Extract the [X, Y] coordinate from the center of the cell holding the provided text.  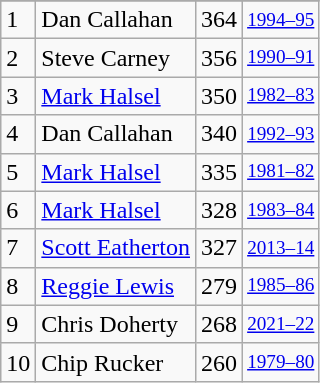
328 [220, 210]
Chris Doherty [116, 324]
5 [18, 172]
1992–93 [281, 134]
260 [220, 362]
9 [18, 324]
2 [18, 58]
2021–22 [281, 324]
6 [18, 210]
7 [18, 248]
356 [220, 58]
4 [18, 134]
364 [220, 20]
335 [220, 172]
Reggie Lewis [116, 286]
2013–14 [281, 248]
279 [220, 286]
268 [220, 324]
1979–80 [281, 362]
1985–86 [281, 286]
1981–82 [281, 172]
1982–83 [281, 96]
Scott Eatherton [116, 248]
327 [220, 248]
Chip Rucker [116, 362]
1983–84 [281, 210]
Steve Carney [116, 58]
1994–95 [281, 20]
350 [220, 96]
3 [18, 96]
1990–91 [281, 58]
340 [220, 134]
10 [18, 362]
1 [18, 20]
8 [18, 286]
